Locate the cell with the specified text and output its (x, y) center coordinate. 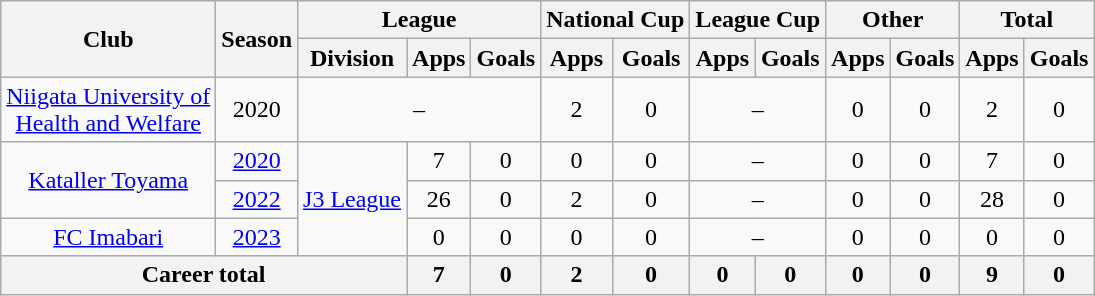
League (420, 20)
2022 (257, 199)
Kataller Toyama (108, 180)
National Cup (616, 20)
Other (893, 20)
Club (108, 39)
J3 League (352, 199)
FC Imabari (108, 237)
Season (257, 39)
Niigata University ofHealth and Welfare (108, 110)
Career total (204, 275)
28 (992, 199)
League Cup (758, 20)
26 (439, 199)
Total (1027, 20)
2023 (257, 237)
9 (992, 275)
Division (352, 58)
